For the text-containing cell, return its midpoint in (X, Y) coordinate format. 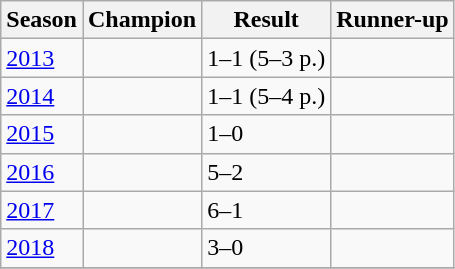
2017 (42, 210)
2015 (42, 134)
1–1 (5–3 p.) (266, 58)
1–0 (266, 134)
2018 (42, 248)
1–1 (5–4 p.) (266, 96)
2014 (42, 96)
Season (42, 20)
Result (266, 20)
3–0 (266, 248)
2013 (42, 58)
Champion (142, 20)
2016 (42, 172)
6–1 (266, 210)
5–2 (266, 172)
Runner-up (393, 20)
